Search for the cell housing the specified text and yield its (X, Y) center coordinate. 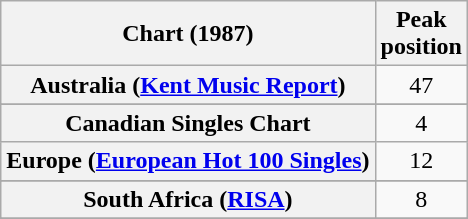
Europe (European Hot 100 Singles) (188, 161)
12 (421, 161)
8 (421, 199)
Chart (1987) (188, 34)
Australia (Kent Music Report) (188, 85)
Canadian Singles Chart (188, 123)
South Africa (RISA) (188, 199)
4 (421, 123)
47 (421, 85)
Peakposition (421, 34)
